Detect which cell encompasses the target text, then output its (X, Y) center coordinate. 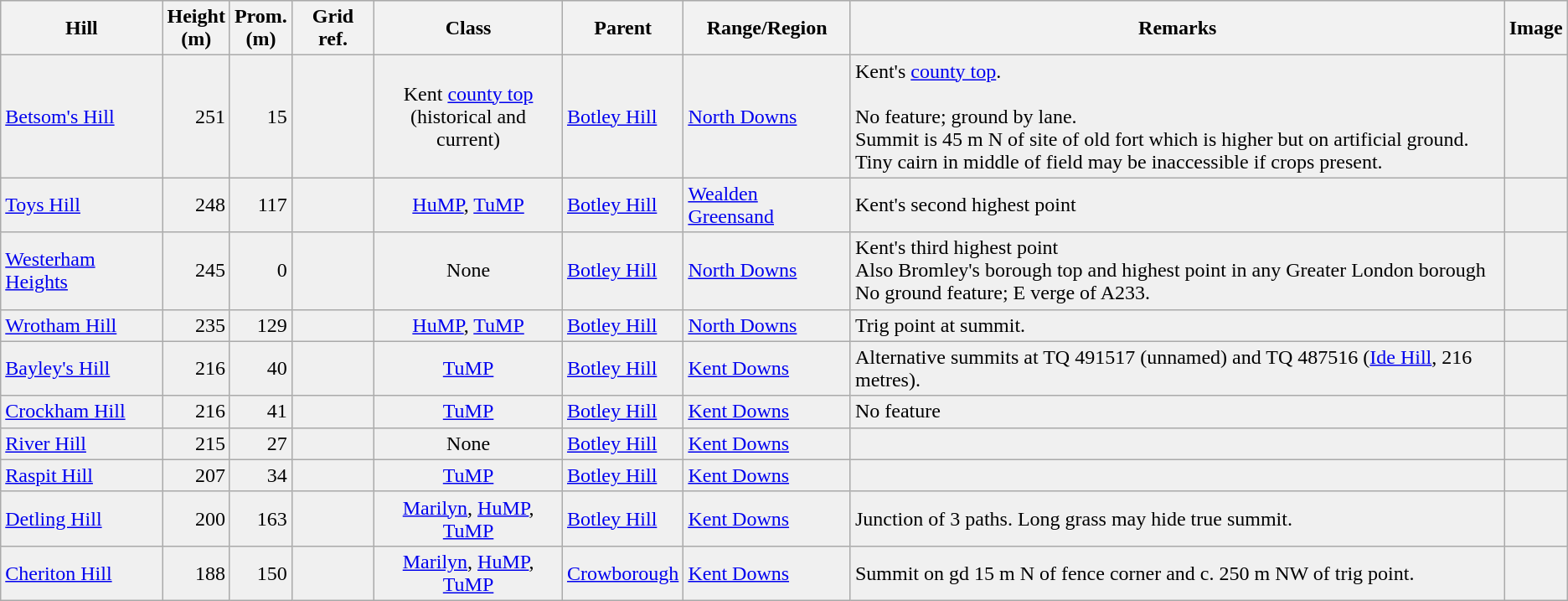
Range/Region (767, 28)
207 (196, 475)
Betsom's Hill (82, 117)
Toys Hill (82, 205)
Raspit Hill (82, 475)
248 (196, 205)
Detling Hill (82, 518)
River Hill (82, 443)
Hill (82, 28)
Cheriton Hill (82, 573)
Image (1536, 28)
Class (469, 28)
Wrotham Hill (82, 325)
0 (260, 271)
188 (196, 573)
245 (196, 271)
Trig point at summit. (1178, 325)
No feature (1178, 412)
129 (260, 325)
Crowborough (622, 573)
251 (196, 117)
Junction of 3 paths. Long grass may hide true summit. (1178, 518)
Summit on gd 15 m N of fence corner and c. 250 m NW of trig point. (1178, 573)
Bayley's Hill (82, 369)
34 (260, 475)
Kent county top(historical and current) (469, 117)
40 (260, 369)
200 (196, 518)
Westerham Heights (82, 271)
41 (260, 412)
15 (260, 117)
Height(m) (196, 28)
215 (196, 443)
Grid ref. (333, 28)
163 (260, 518)
117 (260, 205)
Wealden Greensand (767, 205)
27 (260, 443)
235 (196, 325)
Remarks (1178, 28)
Alternative summits at TQ 491517 (unnamed) and TQ 487516 (Ide Hill, 216 metres). (1178, 369)
Crockham Hill (82, 412)
Kent's second highest point (1178, 205)
Parent (622, 28)
150 (260, 573)
Prom.(m) (260, 28)
Kent's third highest pointAlso Bromley's borough top and highest point in any Greater London boroughNo ground feature; E verge of A233. (1178, 271)
